Locate the cell with the specified text and output its (x, y) center coordinate. 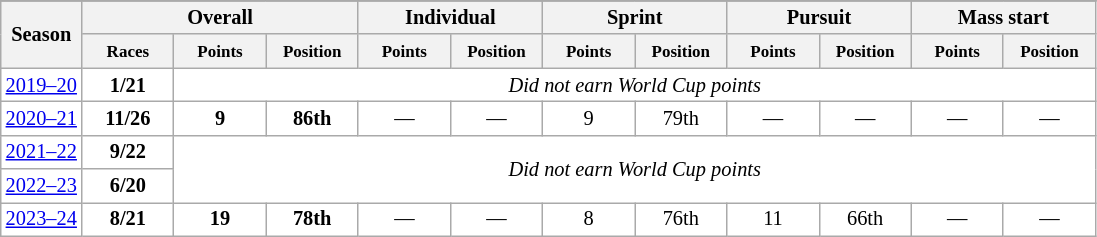
Overall (220, 17)
Pursuit (819, 17)
78th (312, 219)
76th (681, 219)
Sprint (635, 17)
Season (42, 34)
1/21 (128, 85)
8 (589, 219)
2019–20 (42, 85)
Individual (450, 17)
9/22 (128, 152)
6/20 (128, 186)
2022–23 (42, 186)
2021–22 (42, 152)
Races (128, 51)
79th (681, 118)
2020–21 (42, 118)
11 (773, 219)
11/26 (128, 118)
66th (865, 219)
Mass start (1003, 17)
86th (312, 118)
8/21 (128, 219)
2023–24 (42, 219)
19 (220, 219)
